Extract the [x, y] coordinate from the center of the cell holding the provided text.  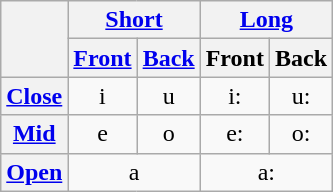
u: [300, 96]
o [168, 134]
i: [234, 96]
o: [300, 134]
u [168, 96]
Short [134, 20]
a [134, 172]
Long [266, 20]
a: [266, 172]
Mid [34, 134]
i [102, 96]
e: [234, 134]
Open [34, 172]
Close [34, 96]
e [102, 134]
